Determine the (X, Y) coordinate at the center of the cell enclosing the given text.  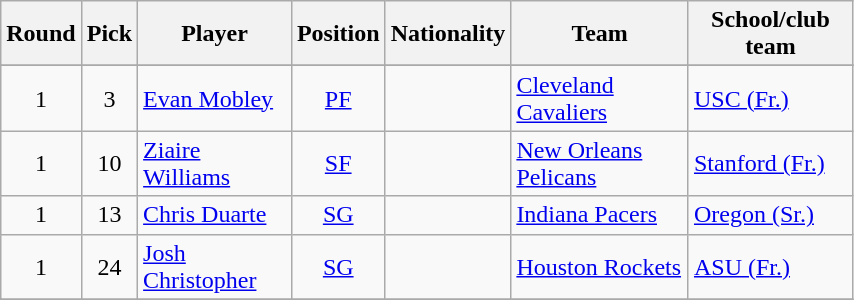
Ziaire Williams (215, 164)
13 (109, 215)
New Orleans Pelicans (600, 164)
SF (338, 164)
24 (109, 266)
Evan Mobley (215, 98)
Pick (109, 34)
Cleveland Cavaliers (600, 98)
Player (215, 34)
ASU (Fr.) (770, 266)
USC (Fr.) (770, 98)
10 (109, 164)
Indiana Pacers (600, 215)
Houston Rockets (600, 266)
Chris Duarte (215, 215)
Team (600, 34)
PF (338, 98)
Nationality (448, 34)
School/club team (770, 34)
Round (41, 34)
Oregon (Sr.) (770, 215)
Josh Christopher (215, 266)
Position (338, 34)
Stanford (Fr.) (770, 164)
3 (109, 98)
